From the cell containing the given text, extract its center point as [X, Y] coordinate. 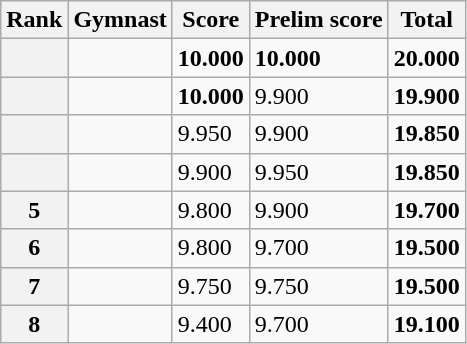
19.100 [426, 324]
8 [34, 324]
9.400 [210, 324]
Total [426, 20]
7 [34, 286]
6 [34, 248]
Prelim score [318, 20]
5 [34, 210]
19.900 [426, 96]
19.700 [426, 210]
Gymnast [120, 20]
20.000 [426, 58]
Score [210, 20]
Rank [34, 20]
